Locate the cell with the specified text and output its (x, y) center coordinate. 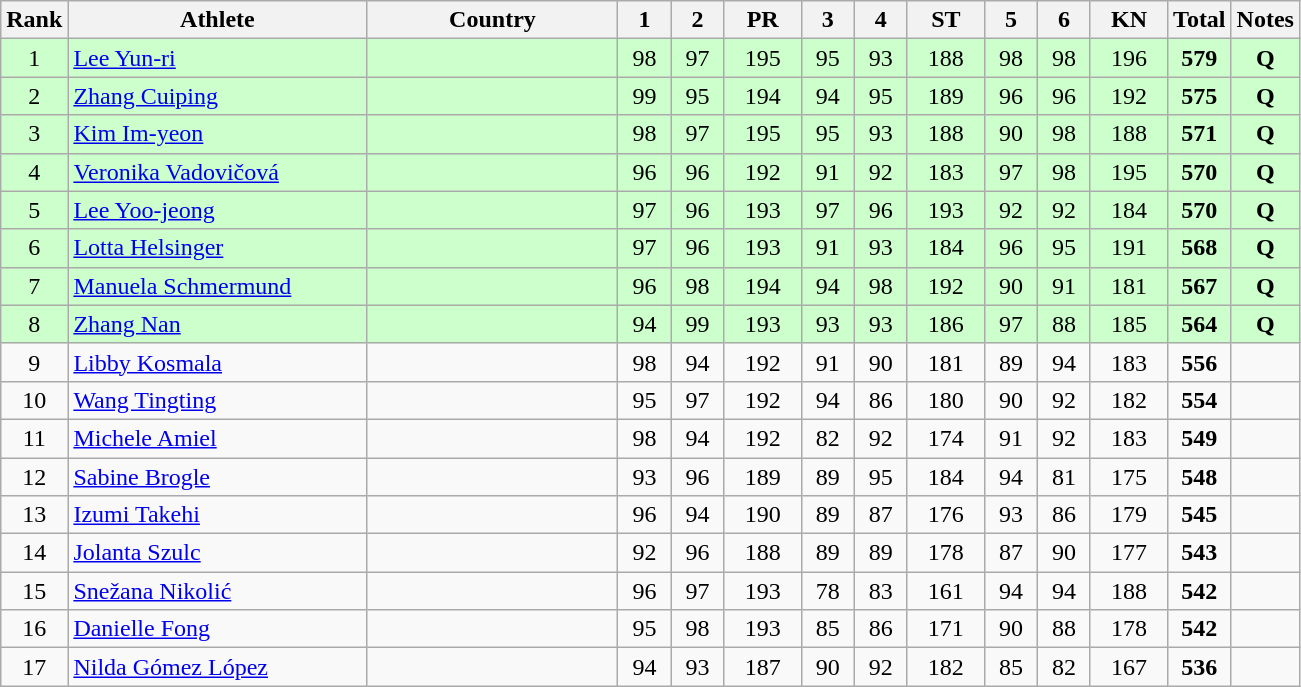
575 (1200, 96)
Lotta Helsinger (218, 248)
186 (946, 324)
11 (34, 438)
177 (1128, 553)
Izumi Takehi (218, 515)
83 (880, 591)
Rank (34, 20)
568 (1200, 248)
Kim Im-yeon (218, 134)
174 (946, 438)
Danielle Fong (218, 629)
16 (34, 629)
190 (762, 515)
Sabine Brogle (218, 477)
543 (1200, 553)
567 (1200, 286)
Michele Amiel (218, 438)
Athlete (218, 20)
564 (1200, 324)
Zhang Cuiping (218, 96)
81 (1064, 477)
Country (492, 20)
Nilda Gómez López (218, 667)
ST (946, 20)
161 (946, 591)
PR (762, 20)
Wang Tingting (218, 400)
12 (34, 477)
548 (1200, 477)
14 (34, 553)
Jolanta Szulc (218, 553)
Manuela Schmermund (218, 286)
549 (1200, 438)
10 (34, 400)
8 (34, 324)
545 (1200, 515)
15 (34, 591)
Snežana Nikolić (218, 591)
Veronika Vadovičová (218, 172)
171 (946, 629)
175 (1128, 477)
Lee Yoo-jeong (218, 210)
187 (762, 667)
Lee Yun-ri (218, 58)
Libby Kosmala (218, 362)
536 (1200, 667)
554 (1200, 400)
571 (1200, 134)
17 (34, 667)
78 (828, 591)
7 (34, 286)
579 (1200, 58)
KN (1128, 20)
185 (1128, 324)
176 (946, 515)
556 (1200, 362)
Total (1200, 20)
9 (34, 362)
191 (1128, 248)
180 (946, 400)
Zhang Nan (218, 324)
179 (1128, 515)
167 (1128, 667)
196 (1128, 58)
13 (34, 515)
Notes (1265, 20)
